Detect which cell encompasses the target text, then output its [X, Y] center coordinate. 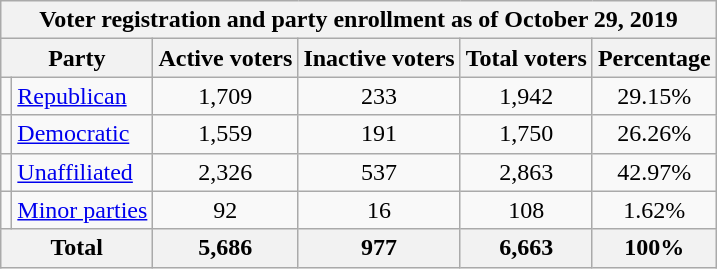
1.62% [654, 210]
16 [379, 210]
6,663 [526, 248]
233 [379, 96]
Inactive voters [379, 58]
191 [379, 134]
26.26% [654, 134]
1,750 [526, 134]
Voter registration and party enrollment as of October 29, 2019 [359, 20]
2,863 [526, 172]
5,686 [226, 248]
29.15% [654, 96]
1,942 [526, 96]
42.97% [654, 172]
537 [379, 172]
1,559 [226, 134]
Party [77, 58]
Minor parties [82, 210]
Unaffiliated [82, 172]
977 [379, 248]
Active voters [226, 58]
Republican [82, 96]
108 [526, 210]
1,709 [226, 96]
2,326 [226, 172]
Percentage [654, 58]
100% [654, 248]
Total [77, 248]
Total voters [526, 58]
92 [226, 210]
Democratic [82, 134]
